Provide the (x, y) coordinate of the cell's center where the given text is located.  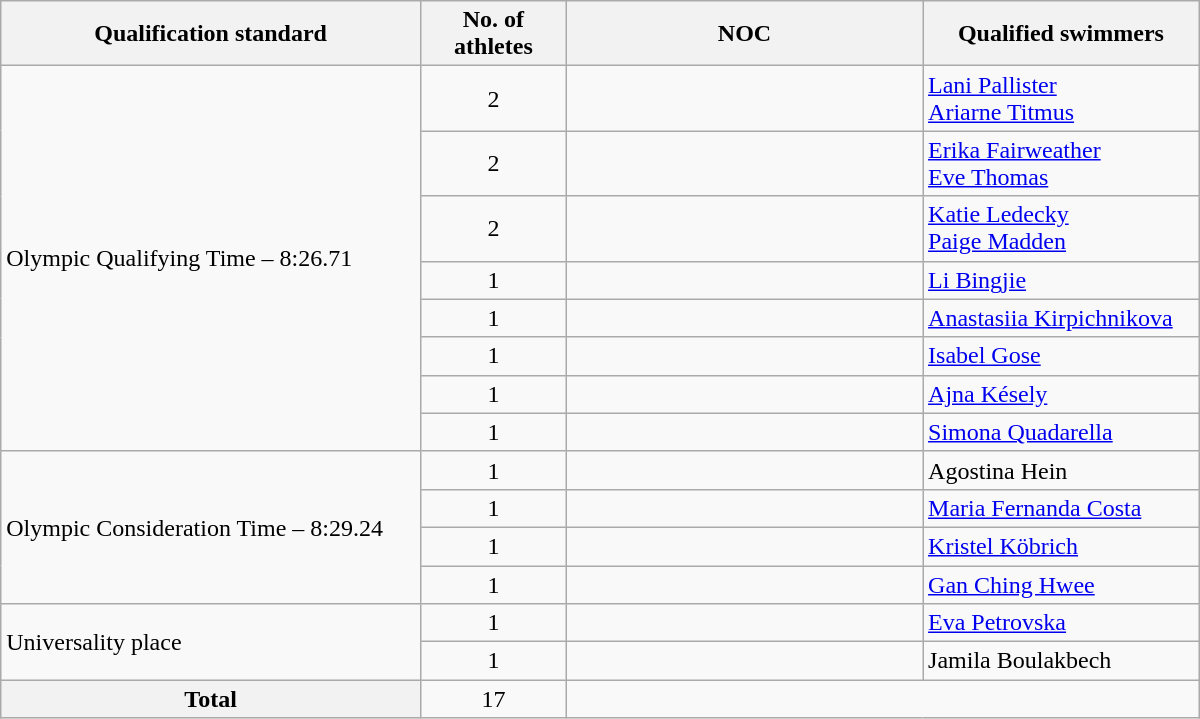
Qualified swimmers (1062, 34)
No. of athletes (493, 34)
Lani PallisterAriarne Titmus (1062, 98)
Qualification standard (211, 34)
Maria Fernanda Costa (1062, 508)
Katie LedeckyPaige Madden (1062, 228)
17 (493, 699)
Li Bingjie (1062, 280)
Anastasiia Kirpichnikova (1062, 318)
Gan Ching Hwee (1062, 585)
Erika FairweatherEve Thomas (1062, 164)
Kristel Köbrich (1062, 546)
Isabel Gose (1062, 356)
Simona Quadarella (1062, 432)
Universality place (211, 642)
Jamila Boulakbech (1062, 661)
Total (211, 699)
NOC (744, 34)
Olympic Qualifying Time – 8:26.71 (211, 259)
Olympic Consideration Time – 8:29.24 (211, 527)
Eva Petrovska (1062, 623)
Agostina Hein (1062, 470)
Ajna Késely (1062, 394)
